Locate the cell with the specified text and output its (X, Y) center coordinate. 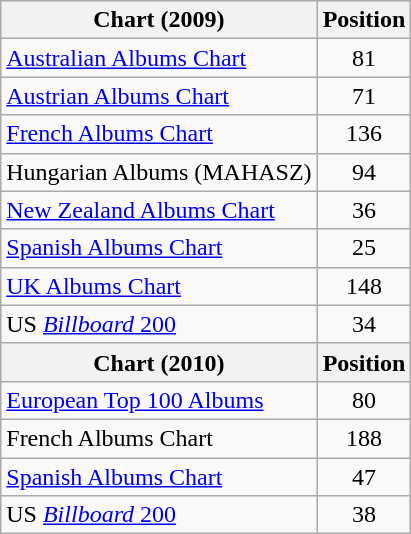
European Top 100 Albums (159, 400)
94 (364, 172)
34 (364, 324)
71 (364, 96)
Austrian Albums Chart (159, 96)
188 (364, 438)
Chart (2009) (159, 20)
81 (364, 58)
Australian Albums Chart (159, 58)
New Zealand Albums Chart (159, 210)
47 (364, 477)
Hungarian Albums (MAHASZ) (159, 172)
38 (364, 515)
80 (364, 400)
25 (364, 248)
UK Albums Chart (159, 286)
148 (364, 286)
36 (364, 210)
Chart (2010) (159, 362)
136 (364, 134)
